Detect which cell encompasses the target text, then output its [x, y] center coordinate. 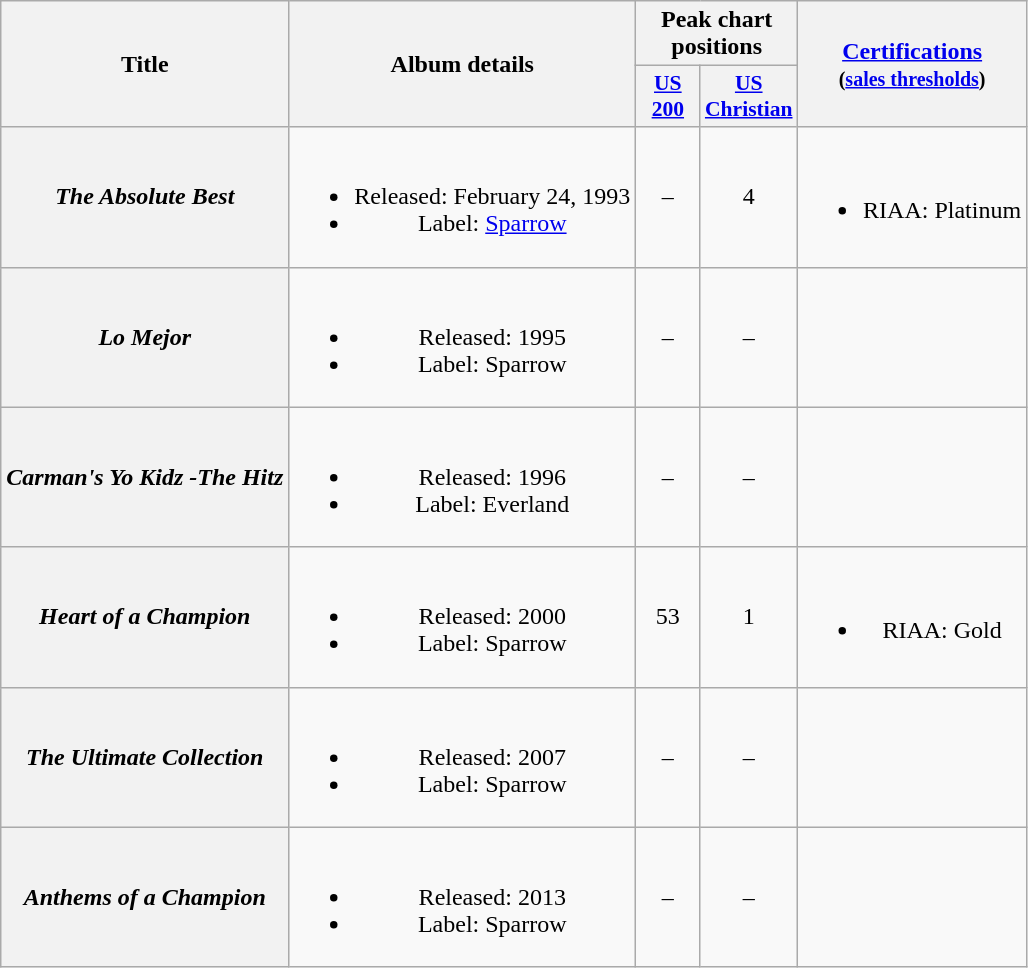
Peak chart positions [717, 34]
53 [668, 617]
Lo Mejor [145, 337]
Carman's Yo Kidz -The Hitz [145, 477]
Heart of a Champion [145, 617]
US Christian [749, 96]
Title [145, 64]
Released: 2013Label: Sparrow [462, 897]
1 [749, 617]
Anthems of a Champion [145, 897]
The Ultimate Collection [145, 757]
Album details [462, 64]
4 [749, 197]
RIAA: Platinum [912, 197]
Released: February 24, 1993Label: Sparrow [462, 197]
Released: 1995Label: Sparrow [462, 337]
RIAA: Gold [912, 617]
Released: 2000Label: Sparrow [462, 617]
Released: 2007Label: Sparrow [462, 757]
US 200 [668, 96]
The Absolute Best [145, 197]
Certifications(sales thresholds) [912, 64]
Released: 1996Label: Everland [462, 477]
